Capture the cell that displays the provided text and extract its (X, Y) central coordinate. 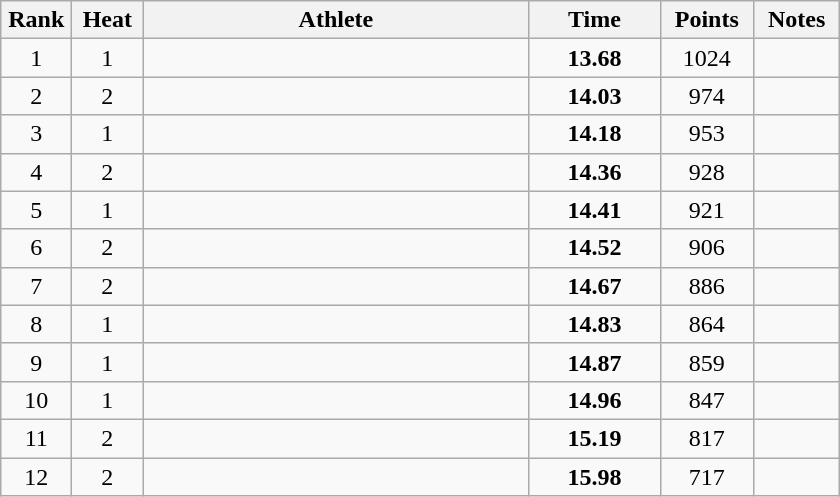
817 (707, 438)
7 (36, 286)
9 (36, 362)
8 (36, 324)
Points (707, 20)
15.19 (594, 438)
859 (707, 362)
906 (707, 248)
14.03 (594, 96)
Rank (36, 20)
14.18 (594, 134)
15.98 (594, 477)
6 (36, 248)
864 (707, 324)
14.83 (594, 324)
10 (36, 400)
974 (707, 96)
11 (36, 438)
14.36 (594, 172)
847 (707, 400)
13.68 (594, 58)
Notes (797, 20)
14.96 (594, 400)
14.87 (594, 362)
14.41 (594, 210)
717 (707, 477)
5 (36, 210)
Athlete (336, 20)
3 (36, 134)
1024 (707, 58)
4 (36, 172)
14.67 (594, 286)
921 (707, 210)
928 (707, 172)
953 (707, 134)
12 (36, 477)
14.52 (594, 248)
886 (707, 286)
Time (594, 20)
Heat (108, 20)
